Provide the (X, Y) coordinate of the cell's center where the given text is located.  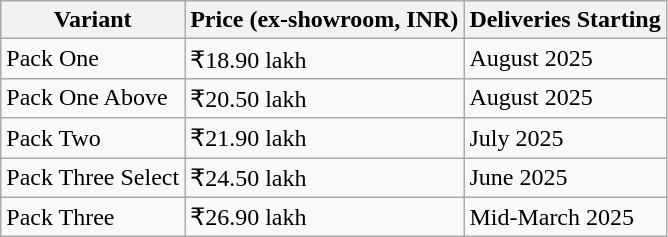
June 2025 (565, 178)
Price (ex-showroom, INR) (324, 20)
Pack Three Select (93, 178)
Pack Three (93, 217)
Mid-March 2025 (565, 217)
Pack Two (93, 138)
July 2025 (565, 138)
Variant (93, 20)
₹26.90 lakh (324, 217)
₹20.50 lakh (324, 98)
₹18.90 lakh (324, 59)
Deliveries Starting (565, 20)
₹21.90 lakh (324, 138)
₹24.50 lakh (324, 178)
Pack One (93, 59)
Pack One Above (93, 98)
